Search for the cell housing the specified text and yield its [X, Y] center coordinate. 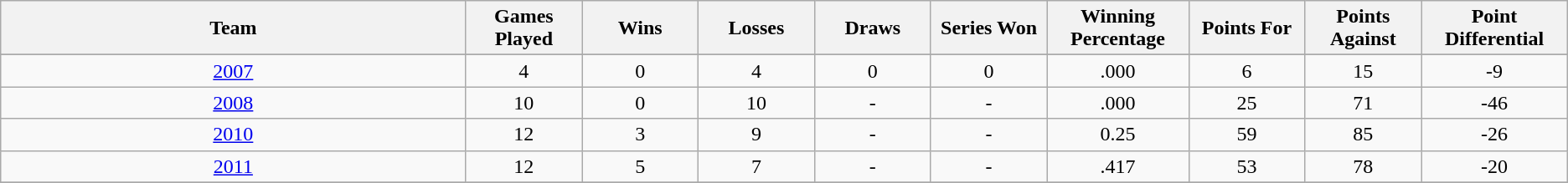
15 [1364, 71]
5 [640, 166]
85 [1364, 135]
-20 [1494, 166]
Point Differential [1494, 28]
6 [1246, 71]
Games Played [524, 28]
9 [757, 135]
-26 [1494, 135]
2010 [233, 135]
Draws [873, 28]
7 [757, 166]
-46 [1494, 103]
Series Won [988, 28]
.417 [1117, 166]
3 [640, 135]
-9 [1494, 71]
0.25 [1117, 135]
2011 [233, 166]
Points For [1246, 28]
71 [1364, 103]
Winning Percentage [1117, 28]
Team [233, 28]
Points Against [1364, 28]
59 [1246, 135]
Losses [757, 28]
53 [1246, 166]
Wins [640, 28]
2007 [233, 71]
78 [1364, 166]
2008 [233, 103]
25 [1246, 103]
